Determine the [x, y] coordinate at the center of the cell enclosing the given text.  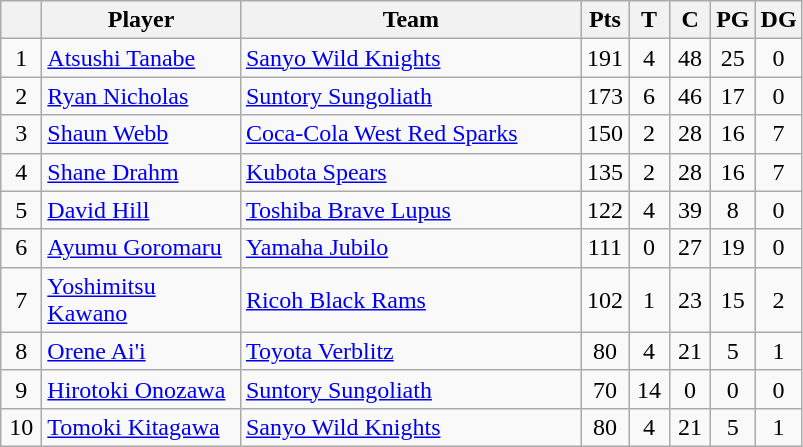
122 [604, 210]
23 [690, 300]
DG [778, 20]
70 [604, 389]
Shaun Webb [142, 134]
25 [733, 58]
150 [604, 134]
3 [22, 134]
27 [690, 248]
173 [604, 96]
19 [733, 248]
46 [690, 96]
Toshiba Brave Lupus [410, 210]
David Hill [142, 210]
14 [648, 389]
Shane Drahm [142, 172]
T [648, 20]
111 [604, 248]
39 [690, 210]
Kubota Spears [410, 172]
135 [604, 172]
Coca-Cola West Red Sparks [410, 134]
Yamaha Jubilo [410, 248]
9 [22, 389]
Player [142, 20]
191 [604, 58]
Pts [604, 20]
C [690, 20]
102 [604, 300]
Ricoh Black Rams [410, 300]
48 [690, 58]
Hirotoki Onozawa [142, 389]
Ayumu Goromaru [142, 248]
15 [733, 300]
Toyota Verblitz [410, 351]
PG [733, 20]
17 [733, 96]
Atsushi Tanabe [142, 58]
Team [410, 20]
Yoshimitsu Kawano [142, 300]
Orene Ai'i [142, 351]
Tomoki Kitagawa [142, 427]
Ryan Nicholas [142, 96]
10 [22, 427]
